Locate the cell with the specified text and output its (x, y) center coordinate. 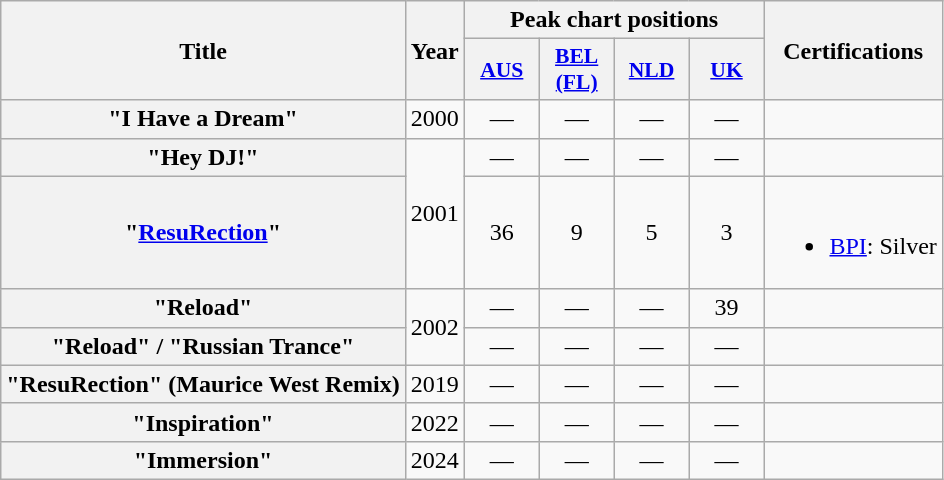
2019 (434, 384)
"Hey DJ!" (204, 157)
Year (434, 50)
9 (576, 232)
2022 (434, 422)
NLD (652, 70)
3 (726, 232)
"Reload" (204, 308)
"ResuRection" (Maurice West Remix) (204, 384)
Certifications (853, 50)
"I Have a Dream" (204, 119)
"Inspiration" (204, 422)
39 (726, 308)
"Immersion" (204, 460)
2002 (434, 327)
"ResuRection" (204, 232)
2000 (434, 119)
36 (502, 232)
2001 (434, 214)
"Reload" / "Russian Trance" (204, 346)
Peak chart positions (614, 20)
2024 (434, 460)
5 (652, 232)
UK (726, 70)
AUS (502, 70)
Title (204, 50)
BPI: Silver (853, 232)
BEL(FL) (576, 70)
